From the cell containing the given text, extract its center point as (x, y) coordinate. 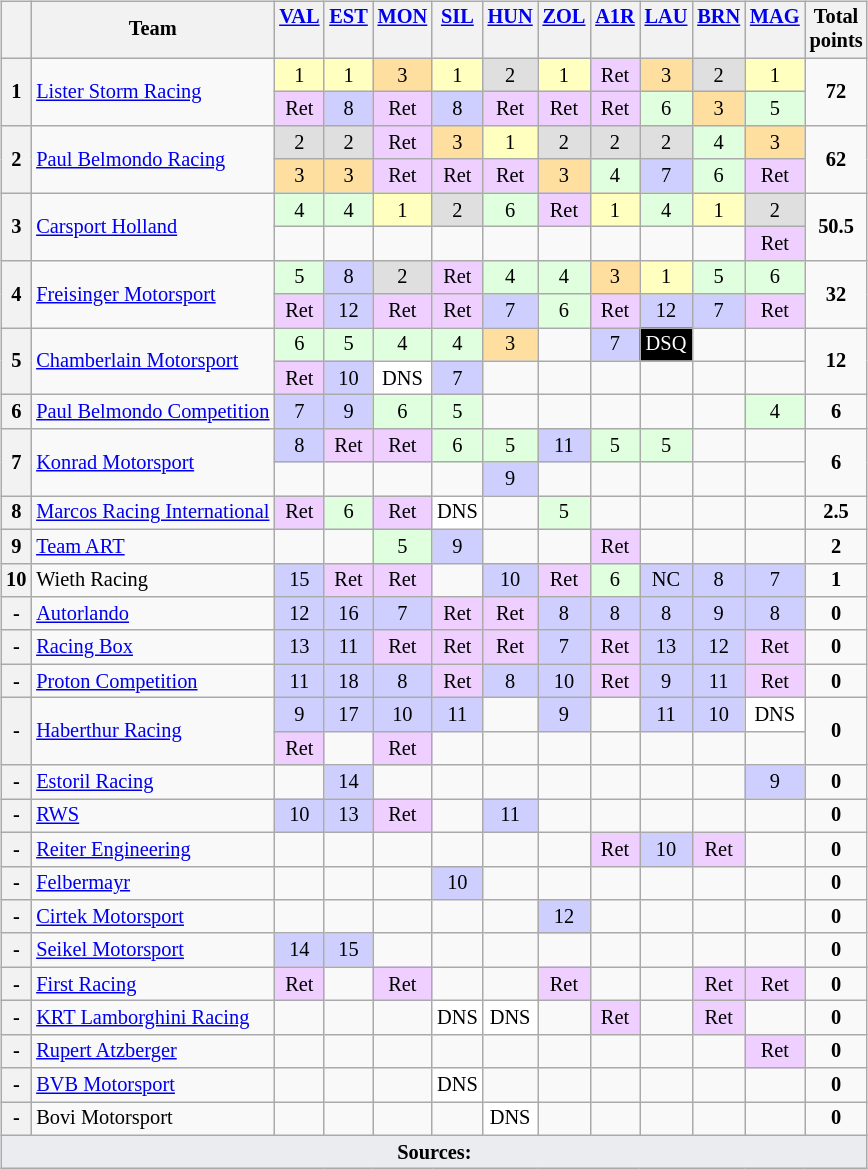
EST (348, 30)
Carsport Holland (152, 226)
BRN (718, 30)
Racing Box (152, 647)
Chamberlain Motorsport (152, 362)
Lister Storm Racing (152, 92)
Konrad Motorsport (152, 462)
LAU (666, 30)
32 (836, 294)
Bovi Motorsport (152, 1119)
DSQ (666, 345)
72 (836, 92)
Cirtek Motorsport (152, 917)
RWS (152, 816)
Autorlando (152, 614)
Proton Competition (152, 681)
Totalpoints (836, 30)
18 (348, 681)
KRT Lamborghini Racing (152, 1018)
Reiter Engineering (152, 849)
Paul Belmondo Racing (152, 160)
62 (836, 160)
NC (666, 580)
SIL (457, 30)
BVB Motorsport (152, 1085)
Team (152, 30)
VAL (299, 30)
Seikel Motorsport (152, 950)
Team ART (152, 546)
A1R (614, 30)
17 (348, 715)
Estoril Racing (152, 782)
50.5 (836, 226)
Marcos Racing International (152, 513)
Felbermayr (152, 883)
HUN (510, 30)
ZOL (564, 30)
Freisinger Motorsport (152, 294)
Haberthur Racing (152, 732)
Rupert Atzberger (152, 1051)
2.5 (836, 513)
16 (348, 614)
MON (403, 30)
Paul Belmondo Competition (152, 412)
First Racing (152, 984)
Sources: (434, 1152)
MAG (775, 30)
Wieth Racing (152, 580)
